Search for the cell housing the specified text and yield its [x, y] center coordinate. 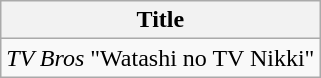
Title [160, 20]
TV Bros "Watashi no TV Nikki" [160, 58]
